Scan for the cell matching the given text and deliver its [X, Y] coordinate at center. 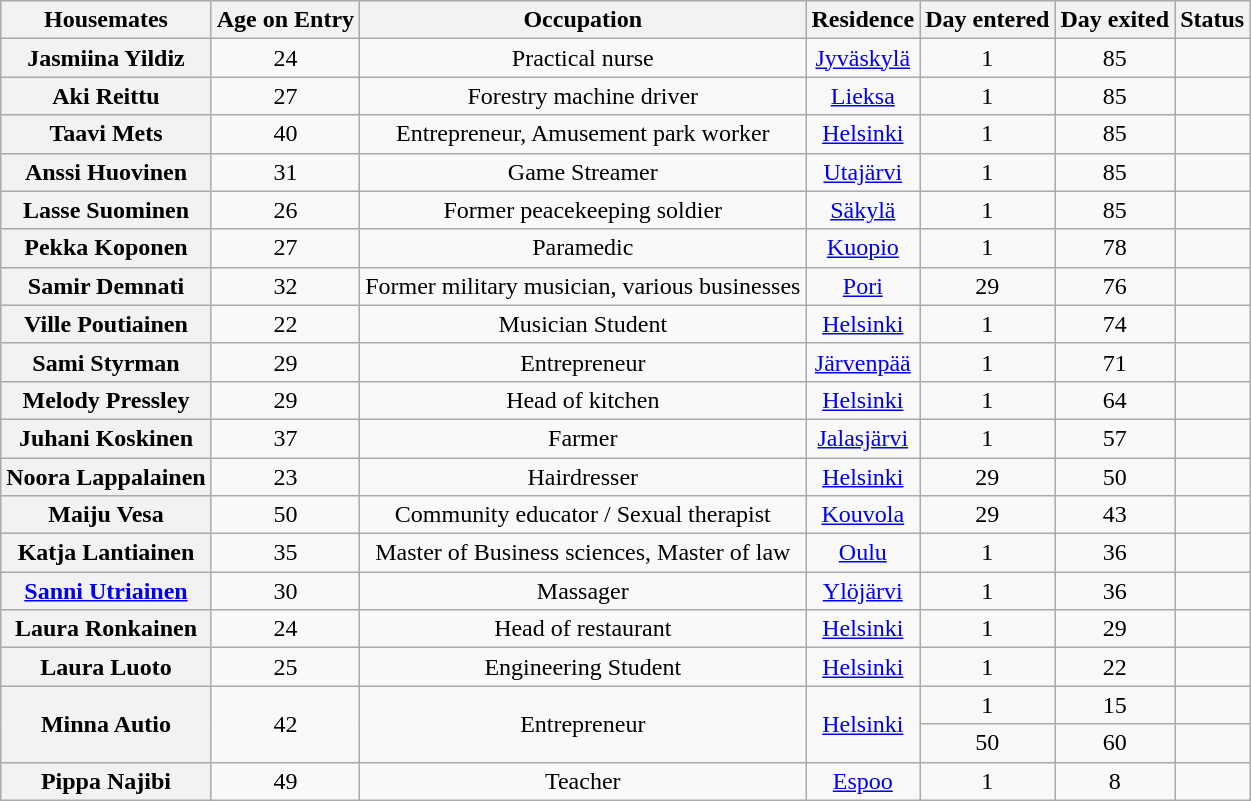
Laura Ronkainen [106, 629]
31 [285, 172]
Former military musician, various businesses [583, 286]
Oulu [863, 553]
Day exited [1115, 20]
Pippa Najibi [106, 781]
Status [1212, 20]
Ville Poutiainen [106, 324]
15 [1115, 705]
Kouvola [863, 515]
Säkylä [863, 210]
74 [1115, 324]
Järvenpää [863, 362]
Pekka Koponen [106, 248]
Kuopio [863, 248]
32 [285, 286]
Sami Styrman [106, 362]
Aki Reittu [106, 96]
Jyväskylä [863, 58]
Juhani Koskinen [106, 438]
Musician Student [583, 324]
60 [1115, 743]
78 [1115, 248]
Katja Lantiainen [106, 553]
Entrepreneur, Amusement park worker [583, 134]
Melody Pressley [106, 400]
8 [1115, 781]
Engineering Student [583, 667]
30 [285, 591]
Jasmiina Yildiz [106, 58]
57 [1115, 438]
49 [285, 781]
Taavi Mets [106, 134]
Forestry machine driver [583, 96]
25 [285, 667]
23 [285, 477]
76 [1115, 286]
Paramedic [583, 248]
Massager [583, 591]
Occupation [583, 20]
Minna Autio [106, 724]
Head of kitchen [583, 400]
Lieksa [863, 96]
42 [285, 724]
Hairdresser [583, 477]
Community educator / Sexual therapist [583, 515]
Game Streamer [583, 172]
37 [285, 438]
Maiju Vesa [106, 515]
Anssi Huovinen [106, 172]
Noora Lappalainen [106, 477]
Espoo [863, 781]
Jalasjärvi [863, 438]
26 [285, 210]
Master of Business sciences, Master of law [583, 553]
71 [1115, 362]
Laura Luoto [106, 667]
Head of restaurant [583, 629]
Utajärvi [863, 172]
Residence [863, 20]
43 [1115, 515]
Age on Entry [285, 20]
Housemates [106, 20]
35 [285, 553]
40 [285, 134]
Practical nurse [583, 58]
Sanni Utriainen [106, 591]
64 [1115, 400]
Samir Demnati [106, 286]
Teacher [583, 781]
Farmer [583, 438]
Former peacekeeping soldier [583, 210]
Day entered [988, 20]
Lasse Suominen [106, 210]
Pori [863, 286]
Ylöjärvi [863, 591]
